Capture the cell that displays the provided text and extract its (X, Y) central coordinate. 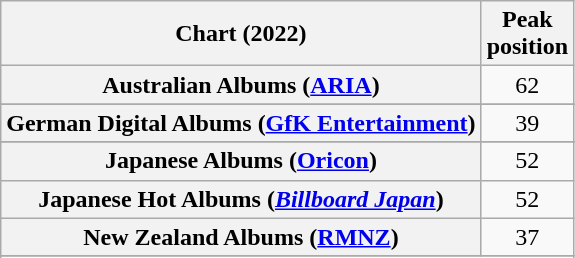
62 (527, 85)
Japanese Albums (Oricon) (241, 161)
Peakposition (527, 34)
Japanese Hot Albums (Billboard Japan) (241, 199)
New Zealand Albums (RMNZ) (241, 237)
Australian Albums (ARIA) (241, 85)
37 (527, 237)
39 (527, 123)
Chart (2022) (241, 34)
German Digital Albums (GfK Entertainment) (241, 123)
